Identify which cell holds the provided text, then report its (x, y) central coordinate. 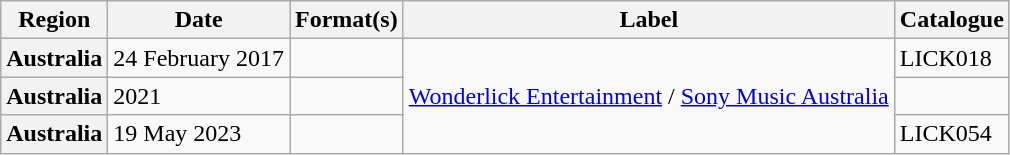
Date (199, 20)
LICK054 (952, 134)
24 February 2017 (199, 58)
Format(s) (347, 20)
Label (648, 20)
LICK018 (952, 58)
2021 (199, 96)
19 May 2023 (199, 134)
Catalogue (952, 20)
Region (54, 20)
Wonderlick Entertainment / Sony Music Australia (648, 96)
